Output the [x, y] coordinate of the center of the cell containing the given text.  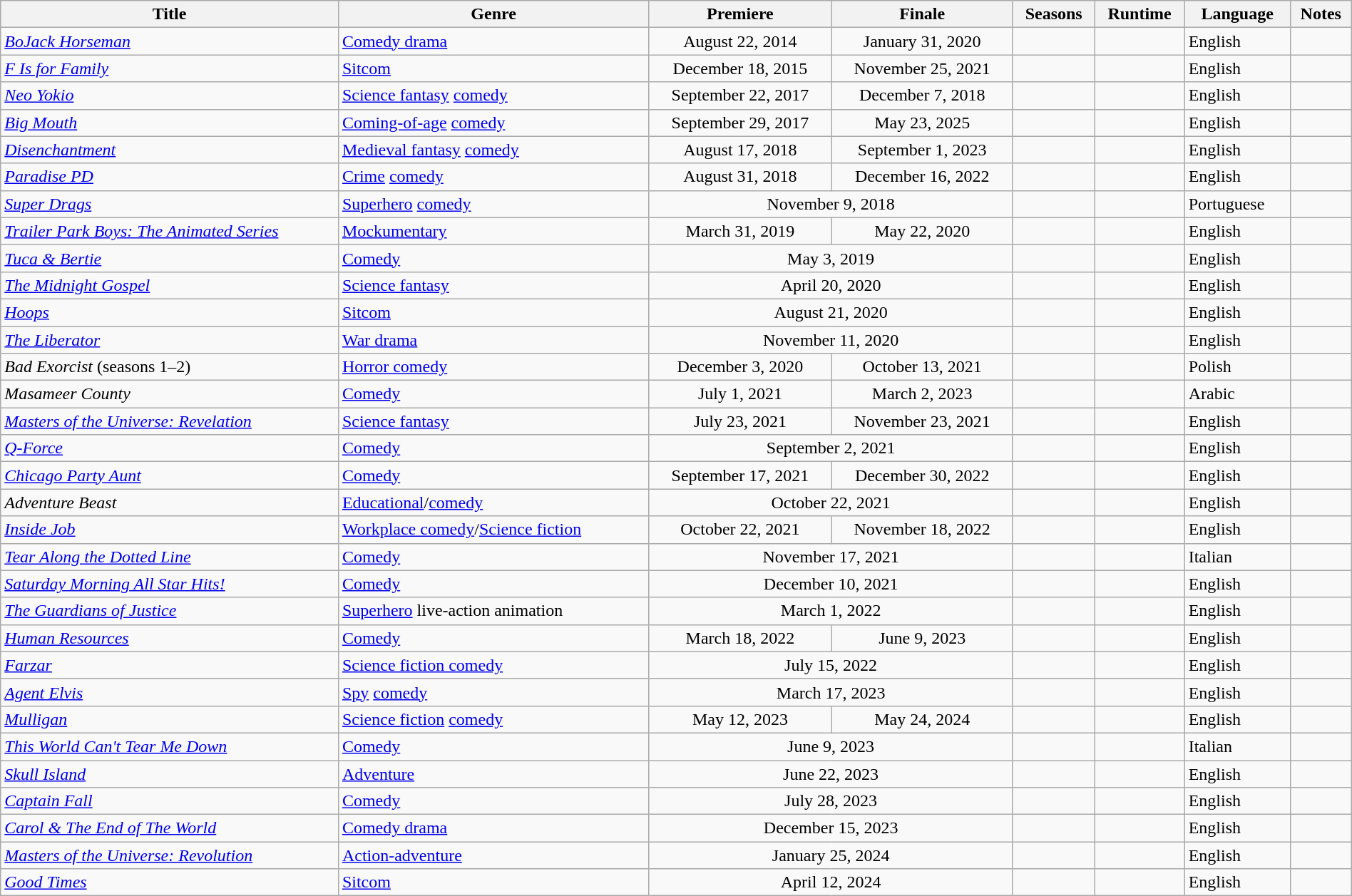
Big Mouth [170, 123]
BoJack Horseman [170, 41]
May 12, 2023 [740, 719]
September 29, 2017 [740, 123]
August 21, 2020 [831, 312]
November 25, 2021 [922, 68]
Masters of the Universe: Revelation [170, 421]
Coming-of-age comedy [493, 123]
This World Can't Tear Me Down [170, 746]
December 3, 2020 [740, 367]
November 11, 2020 [831, 340]
Genre [493, 14]
March 1, 2022 [831, 611]
Workplace comedy/Science fiction [493, 530]
Neo Yokio [170, 96]
July 1, 2021 [740, 394]
January 31, 2020 [922, 41]
November 17, 2021 [831, 557]
Masters of the Universe: Revolution [170, 855]
May 3, 2019 [831, 258]
Farzar [170, 665]
Mulligan [170, 719]
The Guardians of Justice [170, 611]
Language [1237, 14]
Spy comedy [493, 692]
Carol & The End of The World [170, 828]
December 10, 2021 [831, 584]
Finale [922, 14]
January 25, 2024 [831, 855]
November 23, 2021 [922, 421]
May 24, 2024 [922, 719]
September 17, 2021 [740, 475]
Agent Elvis [170, 692]
August 22, 2014 [740, 41]
Human Resources [170, 638]
Notes [1321, 14]
October 13, 2021 [922, 367]
Adventure [493, 773]
April 12, 2024 [831, 882]
Horror comedy [493, 367]
June 22, 2023 [831, 773]
December 7, 2018 [922, 96]
March 2, 2023 [922, 394]
Premiere [740, 14]
December 16, 2022 [922, 177]
December 18, 2015 [740, 68]
Q-Force [170, 448]
Hoops [170, 312]
The Midnight Gospel [170, 285]
Super Drags [170, 204]
August 31, 2018 [740, 177]
Good Times [170, 882]
September 2, 2021 [831, 448]
Skull Island [170, 773]
Seasons [1054, 14]
April 20, 2020 [831, 285]
September 1, 2023 [922, 150]
Trailer Park Boys: The Animated Series [170, 231]
Superhero comedy [493, 204]
July 23, 2021 [740, 421]
December 15, 2023 [831, 828]
Action-adventure [493, 855]
Masameer County [170, 394]
May 22, 2020 [922, 231]
Paradise PD [170, 177]
Runtime [1140, 14]
Inside Job [170, 530]
F Is for Family [170, 68]
August 17, 2018 [740, 150]
War drama [493, 340]
Tear Along the Dotted Line [170, 557]
Captain Fall [170, 801]
Portuguese [1237, 204]
March 31, 2019 [740, 231]
Medieval fantasy comedy [493, 150]
Mockumentary [493, 231]
Crime comedy [493, 177]
September 22, 2017 [740, 96]
December 30, 2022 [922, 475]
Arabic [1237, 394]
March 17, 2023 [831, 692]
November 9, 2018 [831, 204]
May 23, 2025 [922, 123]
The Liberator [170, 340]
November 18, 2022 [922, 530]
Saturday Morning All Star Hits! [170, 584]
March 18, 2022 [740, 638]
Chicago Party Aunt [170, 475]
Superhero live-action animation [493, 611]
Science fantasy comedy [493, 96]
Disenchantment [170, 150]
Educational/comedy [493, 503]
Adventure Beast [170, 503]
Tuca & Bertie [170, 258]
Bad Exorcist (seasons 1–2) [170, 367]
July 28, 2023 [831, 801]
Title [170, 14]
July 15, 2022 [831, 665]
Polish [1237, 367]
